From the cell containing the given text, extract its center point as (X, Y) coordinate. 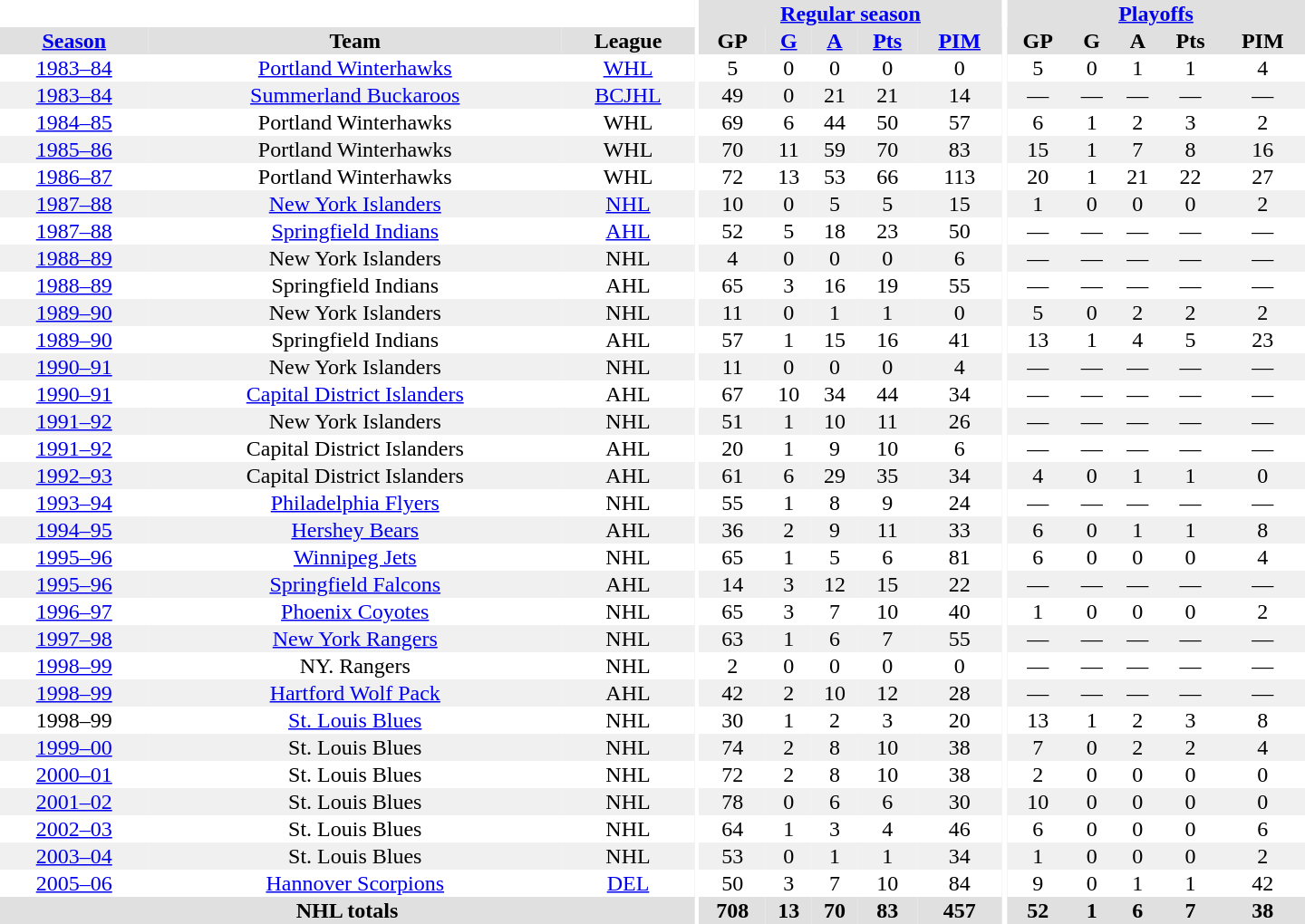
Phoenix Coyotes (355, 611)
League (628, 41)
113 (959, 177)
1993–94 (74, 503)
BCJHL (628, 95)
1994–95 (74, 530)
Team (355, 41)
66 (887, 177)
67 (732, 394)
New York Rangers (355, 639)
36 (732, 530)
Springfield Falcons (355, 584)
Philadelphia Flyers (355, 503)
DEL (628, 883)
46 (959, 829)
40 (959, 611)
NHL totals (347, 910)
1992–93 (74, 476)
2002–03 (74, 829)
64 (732, 829)
Hershey Bears (355, 530)
Summerland Buckaroos (355, 95)
2005–06 (74, 883)
NY. Rangers (355, 666)
Hannover Scorpions (355, 883)
1984–85 (74, 122)
1996–97 (74, 611)
Playoffs (1156, 14)
457 (959, 910)
1999–00 (74, 747)
33 (959, 530)
Season (74, 41)
28 (959, 693)
2001–02 (74, 802)
81 (959, 557)
Regular season (851, 14)
35 (887, 476)
84 (959, 883)
27 (1262, 177)
1997–98 (74, 639)
708 (732, 910)
1986–87 (74, 177)
2000–01 (74, 775)
2003–04 (74, 856)
29 (836, 476)
59 (836, 149)
41 (959, 340)
Hartford Wolf Pack (355, 693)
74 (732, 747)
69 (732, 122)
1985–86 (74, 149)
63 (732, 639)
49 (732, 95)
26 (959, 421)
Winnipeg Jets (355, 557)
24 (959, 503)
18 (836, 231)
78 (732, 802)
61 (732, 476)
19 (887, 285)
51 (732, 421)
